Search for the cell housing the specified text and yield its [X, Y] center coordinate. 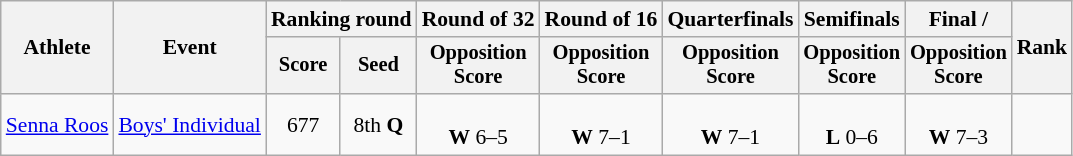
8th Q [378, 124]
Semifinals [852, 19]
Rank [1042, 48]
Score [303, 66]
Round of 32 [478, 19]
Final / [958, 19]
Boys' Individual [190, 124]
Seed [378, 66]
Ranking round [342, 19]
Athlete [58, 48]
Senna Roos [58, 124]
Quarterfinals [730, 19]
677 [303, 124]
Round of 16 [602, 19]
W 6–5 [478, 124]
W 7–3 [958, 124]
Event [190, 48]
L 0–6 [852, 124]
